Return the [X, Y] coordinate for the center point of the cell that contains the specified text.  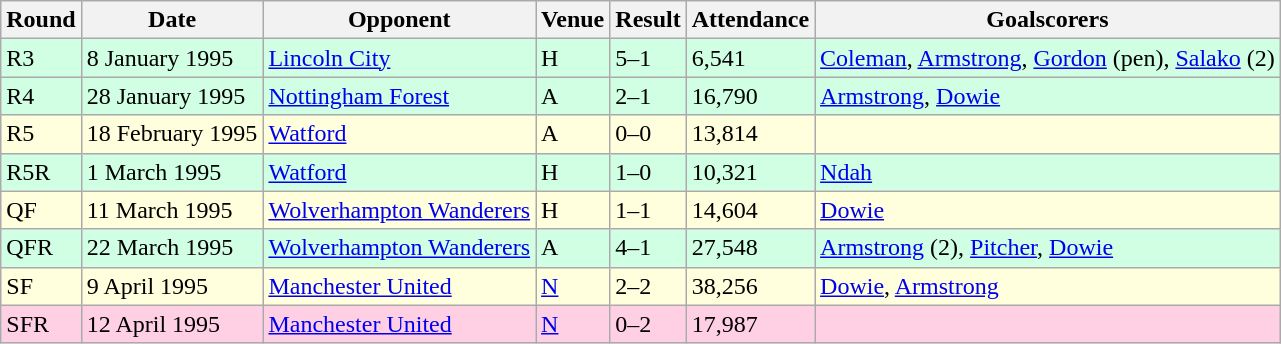
28 January 1995 [172, 96]
10,321 [750, 172]
0–2 [648, 324]
Result [648, 20]
Nottingham Forest [400, 96]
QF [41, 210]
2–2 [648, 286]
R5 [41, 134]
R3 [41, 58]
9 April 1995 [172, 286]
SFR [41, 324]
14,604 [750, 210]
Goalscorers [1048, 20]
2–1 [648, 96]
SF [41, 286]
16,790 [750, 96]
38,256 [750, 286]
QFR [41, 248]
Coleman, Armstrong, Gordon (pen), Salako (2) [1048, 58]
Opponent [400, 20]
13,814 [750, 134]
Dowie [1048, 210]
1–0 [648, 172]
Venue [573, 20]
Attendance [750, 20]
6,541 [750, 58]
R5R [41, 172]
4–1 [648, 248]
27,548 [750, 248]
22 March 1995 [172, 248]
8 January 1995 [172, 58]
18 February 1995 [172, 134]
Date [172, 20]
1 March 1995 [172, 172]
1–1 [648, 210]
17,987 [750, 324]
0–0 [648, 134]
Round [41, 20]
11 March 1995 [172, 210]
R4 [41, 96]
Lincoln City [400, 58]
Armstrong, Dowie [1048, 96]
12 April 1995 [172, 324]
5–1 [648, 58]
Armstrong (2), Pitcher, Dowie [1048, 248]
Dowie, Armstrong [1048, 286]
Ndah [1048, 172]
